Search for the cell housing the specified text and yield its (X, Y) center coordinate. 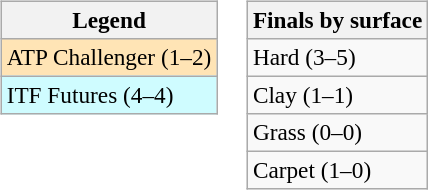
ITF Futures (4–4) (108, 95)
Carpet (1–0) (337, 171)
Finals by surface (337, 20)
ATP Challenger (1–2) (108, 57)
Grass (0–0) (337, 133)
Legend (108, 20)
Hard (3–5) (337, 57)
Clay (1–1) (337, 95)
